For the text-containing cell, return its midpoint in (X, Y) coordinate format. 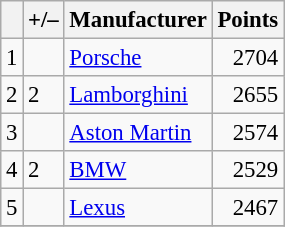
1 (12, 58)
Manufacturer (138, 20)
BMW (138, 170)
Porsche (138, 58)
2467 (248, 208)
Aston Martin (138, 133)
2574 (248, 133)
Lexus (138, 208)
2704 (248, 58)
Lamborghini (138, 95)
+/– (44, 20)
3 (12, 133)
5 (12, 208)
2529 (248, 170)
2655 (248, 95)
4 (12, 170)
Points (248, 20)
